Locate the cell with the specified text and output its [x, y] center coordinate. 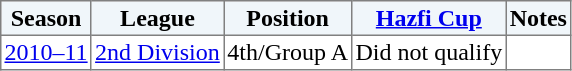
Notes [538, 18]
2010–11 [46, 52]
Did not qualify [429, 52]
League [157, 18]
4th/Group A [288, 52]
Position [288, 18]
2nd Division [157, 52]
Hazfi Cup [429, 18]
Season [46, 18]
